Output the (X, Y) coordinate of the center of the cell containing the given text.  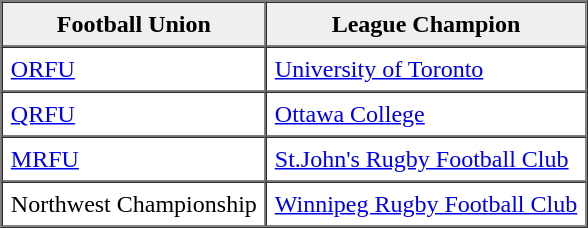
ORFU (134, 68)
Northwest Championship (134, 204)
QRFU (134, 114)
Ottawa College (426, 114)
League Champion (426, 24)
St.John's Rugby Football Club (426, 158)
Football Union (134, 24)
Winnipeg Rugby Football Club (426, 204)
University of Toronto (426, 68)
MRFU (134, 158)
